Output the [X, Y] coordinate of the center of the cell containing the given text.  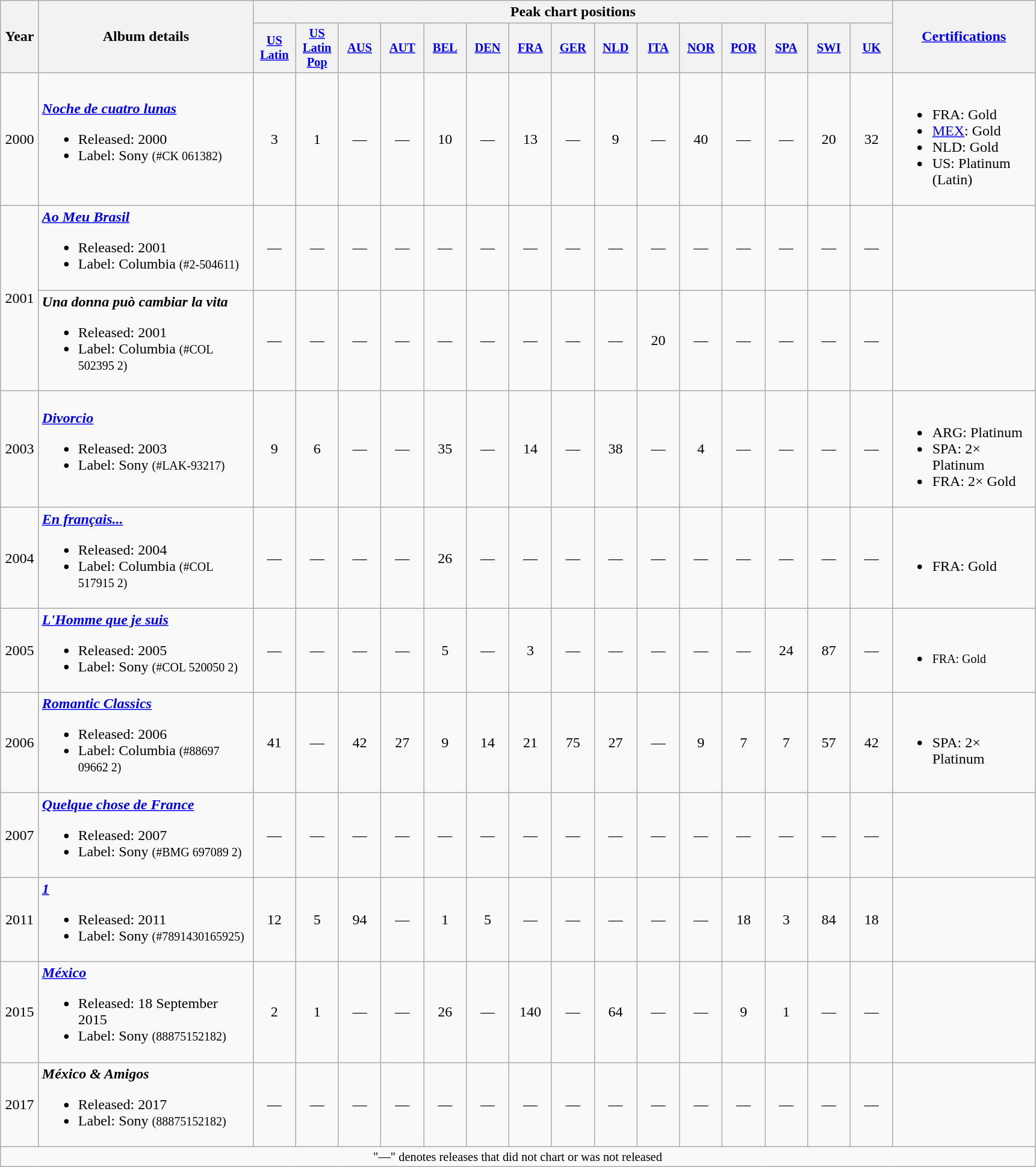
32 [872, 138]
2015 [20, 1012]
GER [573, 48]
FRA: GoldMEX: GoldNLD: GoldUS: Platinum (Latin) [964, 138]
DEN [488, 48]
40 [701, 138]
ITA [659, 48]
US Latin Pop [317, 48]
US Latin [275, 48]
NLD [615, 48]
2004 [20, 558]
94 [360, 920]
Certifications [964, 37]
SWI [828, 48]
64 [615, 1012]
2003 [20, 449]
Year [20, 37]
AUS [360, 48]
57 [828, 743]
México & AmigosReleased: 2017Label: Sony (88875152182) [146, 1104]
"—" denotes releases that did not chart or was not released [518, 1157]
10 [445, 138]
SPA: 2× Platinum [964, 743]
84 [828, 920]
Quelque chose de FranceReleased: 2007Label: Sony (#BMG 697089 2) [146, 835]
6 [317, 449]
POR [744, 48]
BEL [445, 48]
2006 [20, 743]
Una donna può cambiar la vitaReleased: 2001Label: Columbia (#COL 502395 2) [146, 341]
MéxicoReleased: 18 September 2015Label: Sony (88875152182) [146, 1012]
Album details [146, 37]
L'Homme que je suisReleased: 2005Label: Sony (#COL 520050 2) [146, 650]
En français...Released: 2004Label: Columbia (#COL 517915 2) [146, 558]
Ao Meu BrasilReleased: 2001Label: Columbia (#2-504611) [146, 248]
41 [275, 743]
140 [530, 1012]
24 [786, 650]
21 [530, 743]
2000 [20, 138]
2007 [20, 835]
4 [701, 449]
12 [275, 920]
35 [445, 449]
2017 [20, 1104]
2 [275, 1012]
2005 [20, 650]
1Released: 2011Label: Sony (#7891430165925) [146, 920]
2011 [20, 920]
Noche de cuatro lunasReleased: 2000Label: Sony (#CK 061382) [146, 138]
FRA [530, 48]
SPA [786, 48]
13 [530, 138]
DivorcioReleased: 2003Label: Sony (#LAK-93217) [146, 449]
ARG: PlatinumSPA: 2× PlatinumFRA: 2× Gold [964, 449]
Romantic ClassicsReleased: 2006Label: Columbia (#88697 09662 2) [146, 743]
NOR [701, 48]
75 [573, 743]
AUT [402, 48]
87 [828, 650]
UK [872, 48]
38 [615, 449]
2001 [20, 299]
Peak chart positions [573, 12]
